Locate the cell with the specified text and output its (X, Y) center coordinate. 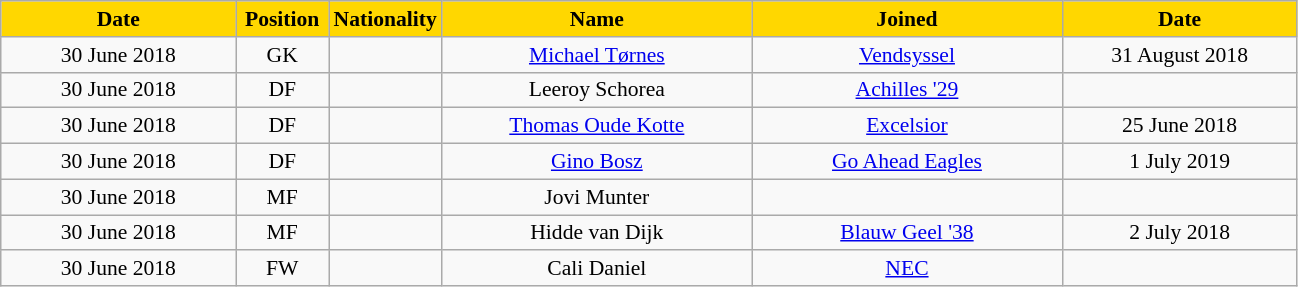
Hidde van Dijk (597, 233)
Nationality (384, 19)
Thomas Oude Kotte (597, 126)
Go Ahead Eagles (907, 162)
Gino Bosz (597, 162)
Jovi Munter (597, 197)
31 August 2018 (1180, 55)
Achilles '29 (907, 90)
25 June 2018 (1180, 126)
Leeroy Schorea (597, 90)
Cali Daniel (597, 269)
GK (282, 55)
Position (282, 19)
Michael Tørnes (597, 55)
Blauw Geel '38 (907, 233)
Vendsyssel (907, 55)
Joined (907, 19)
Excelsior (907, 126)
2 July 2018 (1180, 233)
NEC (907, 269)
FW (282, 269)
1 July 2019 (1180, 162)
Name (597, 19)
